Determine the [X, Y] coordinate at the center of the cell enclosing the given text.  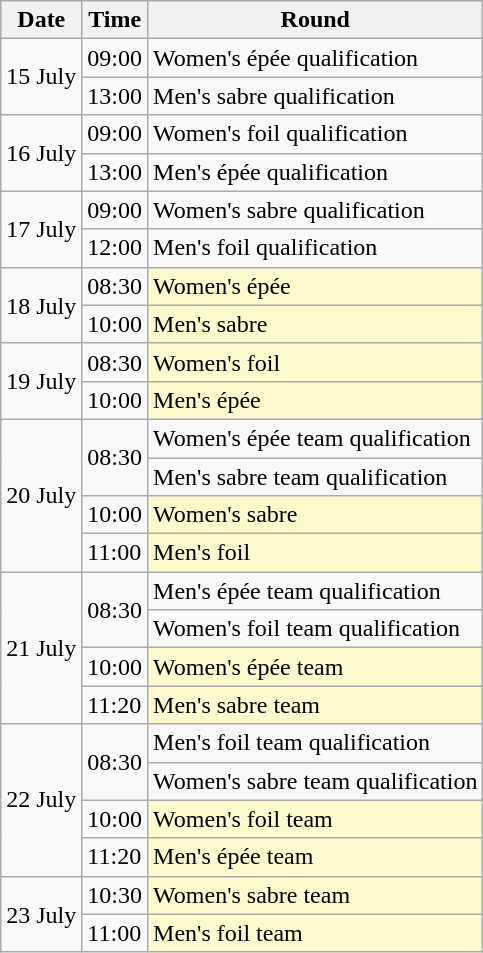
Women's sabre team qualification [316, 781]
Round [316, 20]
Women's foil team qualification [316, 629]
Women's épée [316, 286]
Men's foil [316, 553]
20 July [42, 495]
Men's sabre team qualification [316, 477]
Time [115, 20]
Men's sabre team [316, 705]
22 July [42, 800]
Women's épée team [316, 667]
Women's sabre [316, 515]
12:00 [115, 248]
Men's sabre qualification [316, 96]
23 July [42, 914]
16 July [42, 153]
Men's épée [316, 400]
10:30 [115, 895]
19 July [42, 381]
Women's foil team [316, 819]
17 July [42, 229]
Women's épée team qualification [316, 438]
15 July [42, 77]
Women's foil [316, 362]
Women's épée qualification [316, 58]
Women's sabre qualification [316, 210]
Men's épée qualification [316, 172]
Men's épée team [316, 857]
Men's épée team qualification [316, 591]
Men's foil team qualification [316, 743]
18 July [42, 305]
Women's foil qualification [316, 134]
Men's foil team [316, 933]
Date [42, 20]
21 July [42, 648]
Men's sabre [316, 324]
Men's foil qualification [316, 248]
Women's sabre team [316, 895]
